Provide the [X, Y] coordinate of the cell's center where the given text is located.  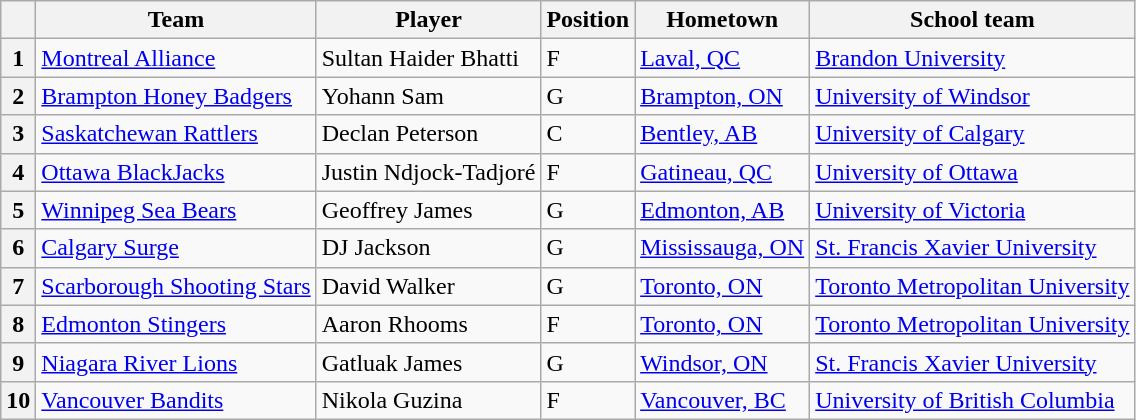
University of British Columbia [972, 400]
University of Calgary [972, 134]
Laval, QC [722, 58]
8 [18, 324]
Player [428, 20]
Gatluak James [428, 362]
Mississauga, ON [722, 248]
Saskatchewan Rattlers [176, 134]
Gatineau, QC [722, 172]
9 [18, 362]
University of Victoria [972, 210]
Vancouver Bandits [176, 400]
DJ Jackson [428, 248]
David Walker [428, 286]
Brandon University [972, 58]
Yohann Sam [428, 96]
Hometown [722, 20]
Bentley, AB [722, 134]
Edmonton, AB [722, 210]
Geoffrey James [428, 210]
Montreal Alliance [176, 58]
Brampton Honey Badgers [176, 96]
School team [972, 20]
Winnipeg Sea Bears [176, 210]
C [588, 134]
5 [18, 210]
Declan Peterson [428, 134]
4 [18, 172]
Sultan Haider Bhatti [428, 58]
Team [176, 20]
Scarborough Shooting Stars [176, 286]
University of Windsor [972, 96]
2 [18, 96]
Nikola Guzina [428, 400]
Position [588, 20]
10 [18, 400]
Vancouver, BC [722, 400]
Justin Ndjock-Tadjoré [428, 172]
Calgary Surge [176, 248]
Windsor, ON [722, 362]
7 [18, 286]
Aaron Rhooms [428, 324]
3 [18, 134]
6 [18, 248]
Edmonton Stingers [176, 324]
Brampton, ON [722, 96]
1 [18, 58]
Niagara River Lions [176, 362]
University of Ottawa [972, 172]
Ottawa BlackJacks [176, 172]
